Output the [X, Y] coordinate of the center of the cell containing the given text.  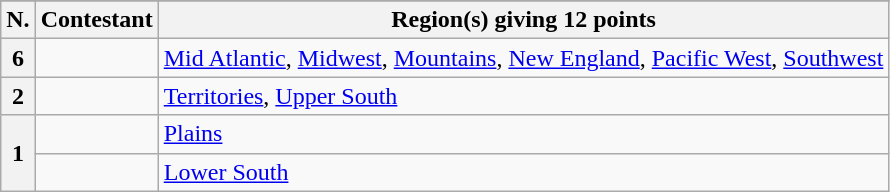
Contestant [96, 20]
2 [18, 96]
Lower South [524, 172]
Plains [524, 134]
Territories, Upper South [524, 96]
6 [18, 58]
1 [18, 153]
Mid Atlantic, Midwest, Mountains, New England, Pacific West, Southwest [524, 58]
N. [18, 20]
Region(s) giving 12 points [524, 20]
